From the cell containing the given text, extract its center point as [x, y] coordinate. 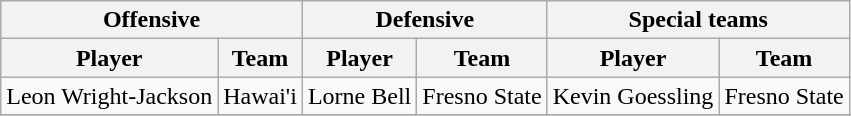
Kevin Goessling [633, 96]
Offensive [152, 20]
Defensive [424, 20]
Special teams [698, 20]
Leon Wright-Jackson [110, 96]
Hawai'i [260, 96]
Lorne Bell [359, 96]
